Determine the (X, Y) coordinate at the center of the cell enclosing the given text.  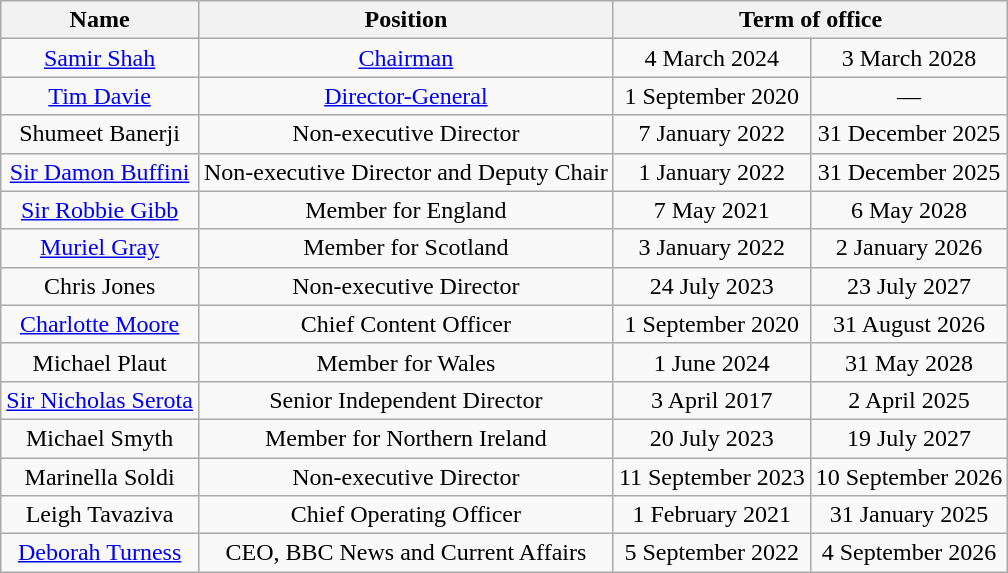
Tim Davie (100, 96)
31 August 2026 (909, 324)
Sir Robbie Gibb (100, 210)
Chairman (406, 58)
4 March 2024 (712, 58)
3 March 2028 (909, 58)
7 May 2021 (712, 210)
19 July 2027 (909, 438)
1 February 2021 (712, 515)
1 January 2022 (712, 172)
Sir Nicholas Serota (100, 400)
11 September 2023 (712, 477)
— (909, 96)
3 April 2017 (712, 400)
4 September 2026 (909, 553)
Senior Independent Director (406, 400)
Michael Plaut (100, 362)
Marinella Soldi (100, 477)
Michael Smyth (100, 438)
31 May 2028 (909, 362)
23 July 2027 (909, 286)
2 January 2026 (909, 248)
CEO, BBC News and Current Affairs (406, 553)
31 January 2025 (909, 515)
Chief Content Officer (406, 324)
3 January 2022 (712, 248)
Deborah Turness (100, 553)
Leigh Tavaziva (100, 515)
Member for Wales (406, 362)
Non-executive Director and Deputy Chair (406, 172)
Member for Northern Ireland (406, 438)
20 July 2023 (712, 438)
Shumeet Banerji (100, 134)
Sir Damon Buffini (100, 172)
Charlotte Moore (100, 324)
Chief Operating Officer (406, 515)
Member for England (406, 210)
Member for Scotland (406, 248)
Chris Jones (100, 286)
6 May 2028 (909, 210)
Position (406, 20)
1 June 2024 (712, 362)
5 September 2022 (712, 553)
2 April 2025 (909, 400)
Samir Shah (100, 58)
Director-General (406, 96)
Name (100, 20)
24 July 2023 (712, 286)
10 September 2026 (909, 477)
Term of office (810, 20)
Muriel Gray (100, 248)
7 January 2022 (712, 134)
